For the text-containing cell, return its midpoint in (x, y) coordinate format. 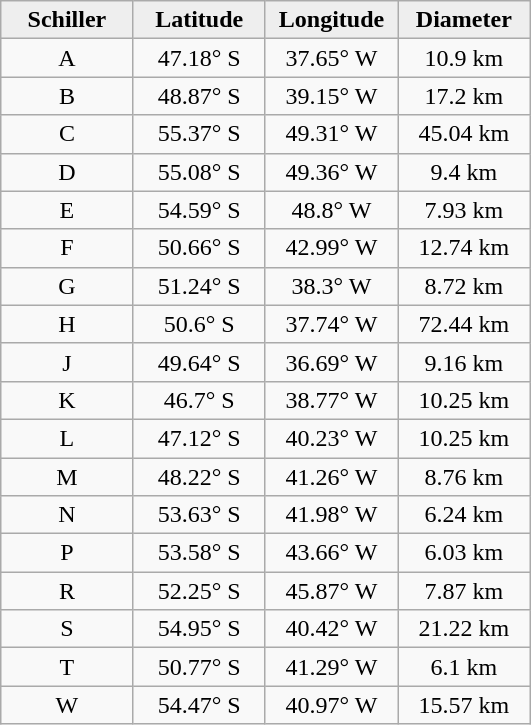
47.18° S (199, 58)
54.59° S (199, 210)
54.47° S (199, 705)
52.25° S (199, 591)
H (67, 324)
49.31° W (331, 134)
41.98° W (331, 515)
M (67, 477)
9.4 km (464, 172)
55.08° S (199, 172)
G (67, 286)
41.26° W (331, 477)
48.8° W (331, 210)
21.22 km (464, 629)
50.77° S (199, 667)
37.65° W (331, 58)
E (67, 210)
49.36° W (331, 172)
J (67, 362)
43.66° W (331, 553)
17.2 km (464, 96)
D (67, 172)
40.23° W (331, 438)
48.22° S (199, 477)
12.74 km (464, 248)
36.69° W (331, 362)
39.15° W (331, 96)
49.64° S (199, 362)
51.24° S (199, 286)
40.42° W (331, 629)
45.04 km (464, 134)
S (67, 629)
F (67, 248)
47.12° S (199, 438)
53.58° S (199, 553)
72.44 km (464, 324)
6.24 km (464, 515)
8.76 km (464, 477)
P (67, 553)
C (67, 134)
8.72 km (464, 286)
W (67, 705)
48.87° S (199, 96)
10.9 km (464, 58)
50.6° S (199, 324)
K (67, 400)
6.1 km (464, 667)
7.87 km (464, 591)
54.95° S (199, 629)
L (67, 438)
37.74° W (331, 324)
38.77° W (331, 400)
7.93 km (464, 210)
53.63° S (199, 515)
50.66° S (199, 248)
45.87° W (331, 591)
T (67, 667)
Latitude (199, 20)
A (67, 58)
Schiller (67, 20)
55.37° S (199, 134)
46.7° S (199, 400)
Diameter (464, 20)
38.3° W (331, 286)
9.16 km (464, 362)
R (67, 591)
6.03 km (464, 553)
Longitude (331, 20)
41.29° W (331, 667)
42.99° W (331, 248)
15.57 km (464, 705)
N (67, 515)
B (67, 96)
40.97° W (331, 705)
